Provide the (X, Y) coordinate of the cell's center where the given text is located.  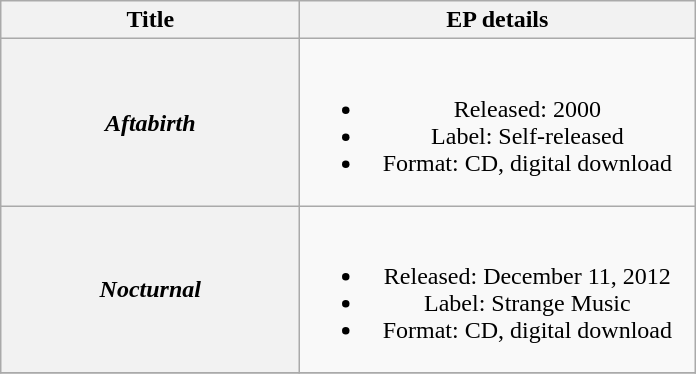
Title (150, 20)
Released: 2000Label: Self-releasedFormat: CD, digital download (498, 122)
Released: December 11, 2012Label: Strange MusicFormat: CD, digital download (498, 290)
EP details (498, 20)
Aftabirth (150, 122)
Nocturnal (150, 290)
